Search for the cell housing the specified text and yield its (X, Y) center coordinate. 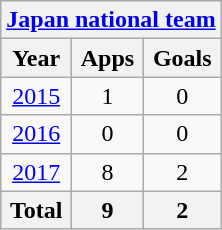
Total (36, 210)
2016 (36, 134)
Year (36, 58)
Goals (182, 58)
2015 (36, 96)
Japan national team (111, 20)
8 (108, 172)
Apps (108, 58)
1 (108, 96)
2017 (36, 172)
9 (108, 210)
